Find where the given text appears and provide that cell's center as (x, y) coordinate. 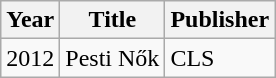
CLS (220, 58)
Publisher (220, 20)
Title (112, 20)
2012 (30, 58)
Pesti Nők (112, 58)
Year (30, 20)
